From the cell containing the given text, extract its center point as [x, y] coordinate. 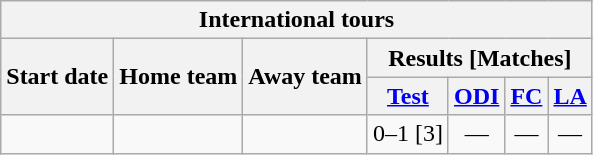
FC [526, 96]
Home team [178, 77]
LA [570, 96]
Test [408, 96]
ODI [476, 96]
International tours [297, 20]
Away team [306, 77]
0–1 [3] [408, 134]
Results [Matches] [480, 58]
Start date [58, 77]
